Identify which cell holds the provided text, then report its [x, y] central coordinate. 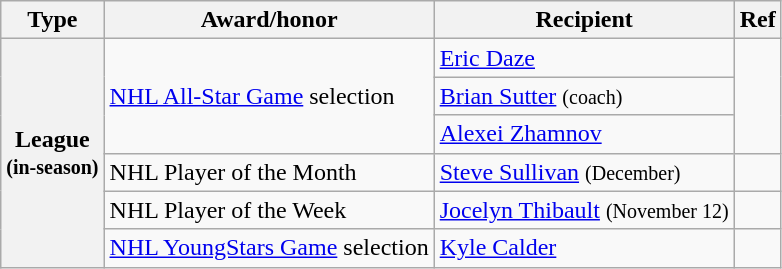
Eric Daze [584, 58]
Ref [758, 20]
Brian Sutter (coach) [584, 96]
League(in-season) [52, 153]
Alexei Zhamnov [584, 134]
Kyle Calder [584, 248]
Type [52, 20]
NHL Player of the Month [269, 172]
NHL Player of the Week [269, 210]
Award/honor [269, 20]
Jocelyn Thibault (November 12) [584, 210]
Steve Sullivan (December) [584, 172]
NHL All-Star Game selection [269, 96]
Recipient [584, 20]
NHL YoungStars Game selection [269, 248]
